Return the [x, y] coordinate for the center point of the cell that contains the specified text.  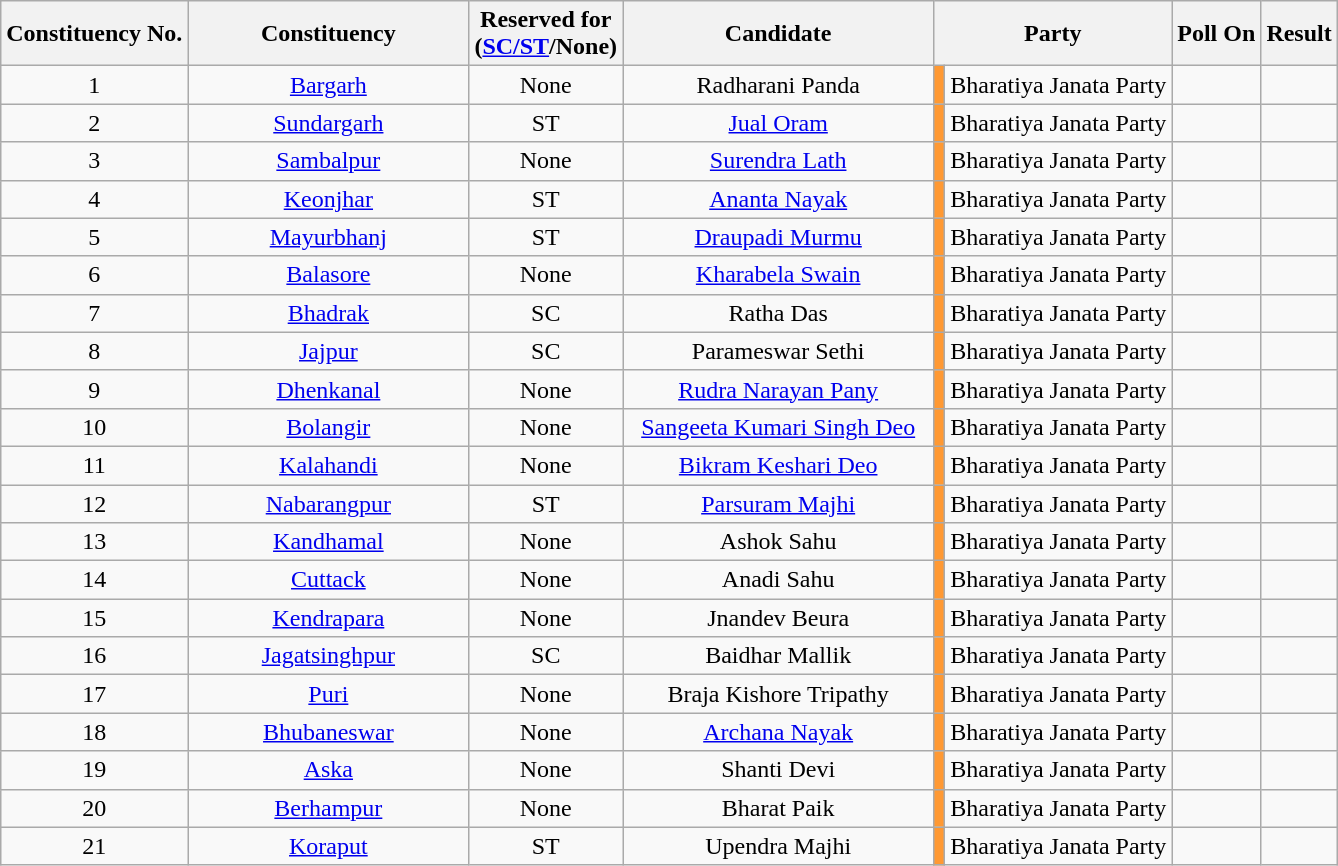
Sambalpur [328, 161]
14 [94, 580]
3 [94, 161]
Jajpur [328, 351]
Bharat Paik [778, 808]
16 [94, 656]
8 [94, 351]
19 [94, 770]
9 [94, 389]
Keonjhar [328, 199]
Reserved for(SC/ST/None) [546, 34]
Sangeeta Kumari Singh Deo [778, 427]
Koraput [328, 846]
Jagatsinghpur [328, 656]
Dhenkanal [328, 389]
17 [94, 694]
Kalahandi [328, 465]
2 [94, 123]
Berhampur [328, 808]
21 [94, 846]
1 [94, 85]
Candidate [778, 34]
Ananta Nayak [778, 199]
11 [94, 465]
Ratha Das [778, 313]
10 [94, 427]
Bhadrak [328, 313]
Parameswar Sethi [778, 351]
Poll On [1216, 34]
Rudra Narayan Pany [778, 389]
Kandhamal [328, 542]
Mayurbhanj [328, 237]
Bikram Keshari Deo [778, 465]
Bhubaneswar [328, 732]
12 [94, 503]
20 [94, 808]
Party [1053, 34]
4 [94, 199]
Upendra Majhi [778, 846]
Anadi Sahu [778, 580]
18 [94, 732]
Kharabela Swain [778, 275]
Nabarangpur [328, 503]
5 [94, 237]
Jual Oram [778, 123]
Surendra Lath [778, 161]
Draupadi Murmu [778, 237]
Jnandev Beura [778, 618]
Bolangir [328, 427]
Ashok Sahu [778, 542]
Constituency No. [94, 34]
Shanti Devi [778, 770]
Baidhar Mallik [778, 656]
Constituency [328, 34]
Parsuram Majhi [778, 503]
Kendrapara [328, 618]
Bargarh [328, 85]
Balasore [328, 275]
Sundargarh [328, 123]
7 [94, 313]
Archana Nayak [778, 732]
Braja Kishore Tripathy [778, 694]
13 [94, 542]
Aska [328, 770]
Radharani Panda [778, 85]
Puri [328, 694]
6 [94, 275]
Cuttack [328, 580]
Result [1299, 34]
15 [94, 618]
